Return the [X, Y] coordinate for the center point of the cell that contains the specified text.  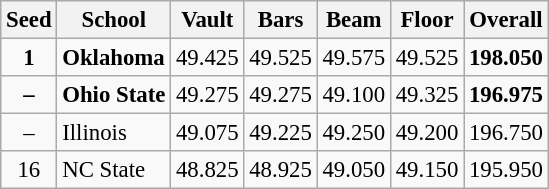
Seed [29, 20]
16 [29, 170]
Overall [506, 20]
Bars [280, 20]
49.200 [426, 133]
196.975 [506, 95]
49.150 [426, 170]
Illinois [114, 133]
49.250 [354, 133]
48.925 [280, 170]
48.825 [208, 170]
49.075 [208, 133]
School [114, 20]
Beam [354, 20]
49.575 [354, 58]
NC State [114, 170]
196.750 [506, 133]
49.100 [354, 95]
49.425 [208, 58]
49.225 [280, 133]
Vault [208, 20]
198.050 [506, 58]
195.950 [506, 170]
Oklahoma [114, 58]
Floor [426, 20]
49.325 [426, 95]
49.050 [354, 170]
1 [29, 58]
Ohio State [114, 95]
